Locate the cell with the specified text and output its (x, y) center coordinate. 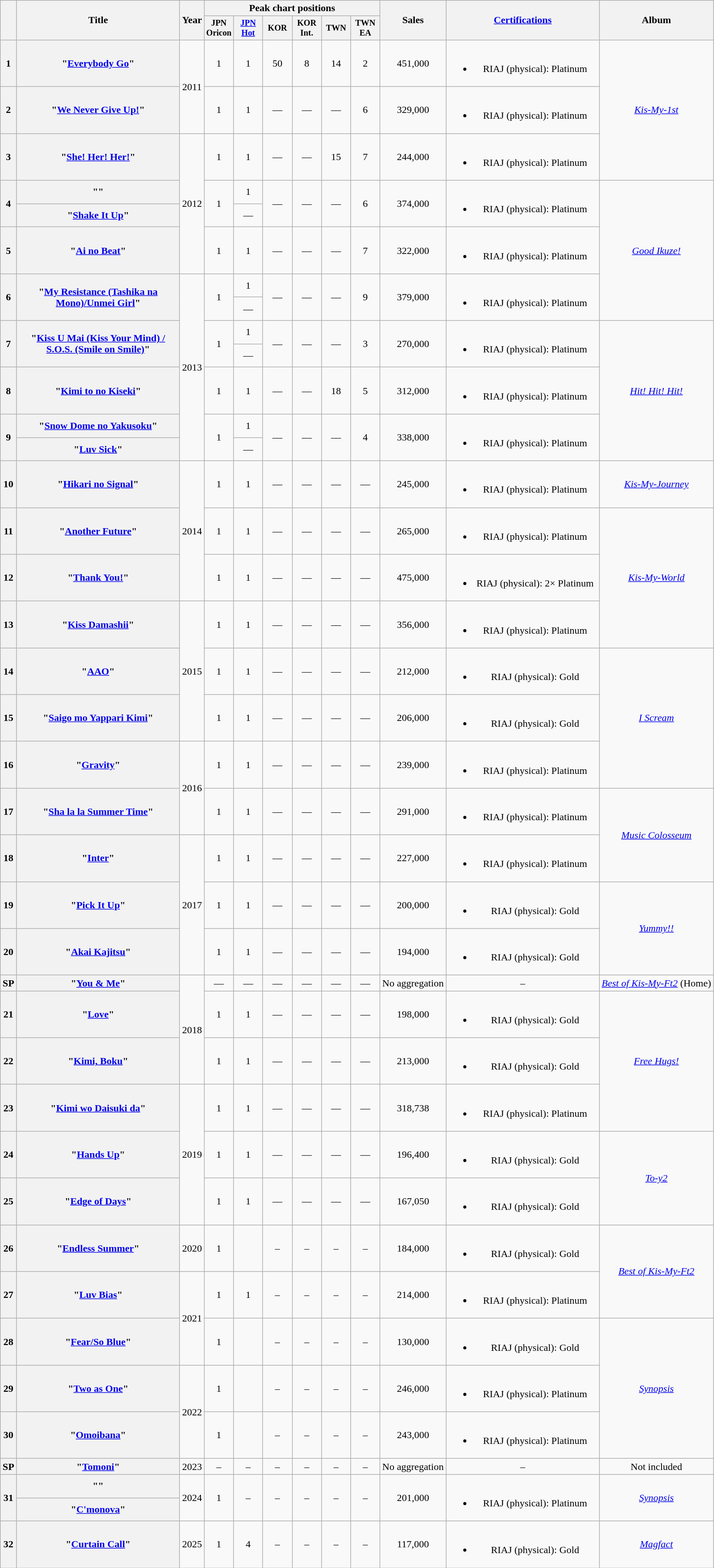
"Kiss Damashii" (98, 625)
"AAO" (98, 671)
329,000 (413, 110)
JPN Hot (248, 28)
TWN (336, 28)
"Tomoni" (98, 1466)
11 (8, 531)
"Thank You!" (98, 577)
246,000 (413, 1388)
200,000 (413, 905)
Sales (413, 20)
"We Never Give Up!" (98, 110)
374,000 (413, 203)
27 (8, 1295)
"Another Future" (98, 531)
Magfact (657, 1544)
"C'monova" (98, 1510)
214,000 (413, 1295)
"Two as One" (98, 1388)
"Edge of Days" (98, 1201)
29 (8, 1388)
13 (8, 625)
Free Hugs! (657, 1061)
117,000 (413, 1544)
21 (8, 1014)
"Fear/So Blue" (98, 1342)
"Ai no Beat" (98, 251)
"Curtain Call" (98, 1544)
322,000 (413, 251)
"My Resistance (Tashika na Mono)/Unmei Girl" (98, 297)
"Kimi, Boku" (98, 1061)
50 (278, 63)
2020 (192, 1248)
356,000 (413, 625)
Kis-My-1st (657, 110)
Kis-My-Journey (657, 484)
Certifications (523, 20)
379,000 (413, 297)
"Endless Summer" (98, 1248)
"Hikari no Signal" (98, 484)
239,000 (413, 764)
17 (8, 812)
196,400 (413, 1155)
212,000 (413, 671)
198,000 (413, 1014)
2024 (192, 1497)
194,000 (413, 952)
TWN EA (365, 28)
"Love" (98, 1014)
"Hands Up" (98, 1155)
206,000 (413, 718)
Yummy!! (657, 929)
270,000 (413, 344)
28 (8, 1342)
"Shake It Up" (98, 215)
213,000 (413, 1061)
"Luv Sick" (98, 449)
2012 (192, 203)
Best of Kis-My-Ft2 (Home) (657, 983)
2013 (192, 367)
KOR (278, 28)
244,000 (413, 157)
2016 (192, 788)
25 (8, 1201)
31 (8, 1497)
"Sha la la Summer Time" (98, 812)
2025 (192, 1544)
KORInt. (307, 28)
"She! Her! Her!" (98, 157)
"Inter" (98, 859)
19 (8, 905)
318,738 (413, 1108)
Not included (657, 1466)
"Gravity" (98, 764)
Year (192, 20)
RIAJ (physical): 2× Platinum (523, 577)
30 (8, 1435)
"Everybody Go" (98, 63)
2019 (192, 1155)
2015 (192, 671)
2021 (192, 1318)
I Scream (657, 718)
Peak chart positions (292, 8)
26 (8, 1248)
Music Colosseum (657, 835)
"Saigo mo Yappari Kimi" (98, 718)
24 (8, 1155)
32 (8, 1544)
130,000 (413, 1342)
2022 (192, 1412)
To-y2 (657, 1178)
Album (657, 20)
"Kimi to no Kiseki" (98, 390)
201,000 (413, 1497)
Hit! Hit! Hit! (657, 390)
312,000 (413, 390)
JPN Oricon (219, 28)
2017 (192, 905)
2023 (192, 1466)
184,000 (413, 1248)
2014 (192, 531)
291,000 (413, 812)
"Snow Dome no Yakusoku" (98, 426)
Title (98, 20)
Good Ikuze! (657, 251)
"Luv Bias" (98, 1295)
338,000 (413, 438)
"You & Me" (98, 983)
"Kimi wo Daisuki da" (98, 1108)
227,000 (413, 859)
2011 (192, 86)
265,000 (413, 531)
10 (8, 484)
475,000 (413, 577)
"Omoibana" (98, 1435)
167,050 (413, 1201)
Best of Kis-My-Ft2 (657, 1271)
16 (8, 764)
245,000 (413, 484)
"Pick It Up" (98, 905)
12 (8, 577)
Kis-My-World (657, 577)
"Kiss U Mai (Kiss Your Mind) / S.O.S. (Smile on Smile)" (98, 344)
243,000 (413, 1435)
23 (8, 1108)
20 (8, 952)
"Akai Kajitsu" (98, 952)
22 (8, 1061)
2018 (192, 1030)
451,000 (413, 63)
